Scan for the cell matching the given text and deliver its (x, y) coordinate at center. 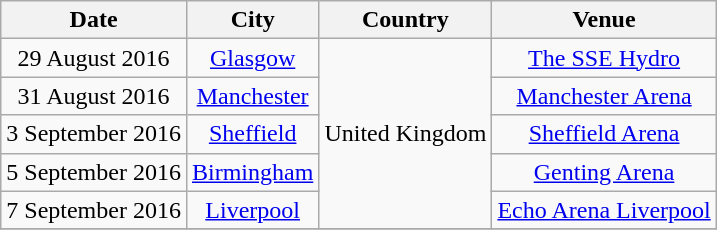
Sheffield (252, 134)
Country (406, 20)
5 September 2016 (94, 172)
Manchester (252, 96)
Manchester Arena (604, 96)
Glasgow (252, 58)
Genting Arena (604, 172)
7 September 2016 (94, 210)
City (252, 20)
Date (94, 20)
Echo Arena Liverpool (604, 210)
Birmingham (252, 172)
29 August 2016 (94, 58)
Liverpool (252, 210)
The SSE Hydro (604, 58)
31 August 2016 (94, 96)
United Kingdom (406, 134)
Sheffield Arena (604, 134)
Venue (604, 20)
3 September 2016 (94, 134)
